Detect which cell encompasses the target text, then output its [x, y] center coordinate. 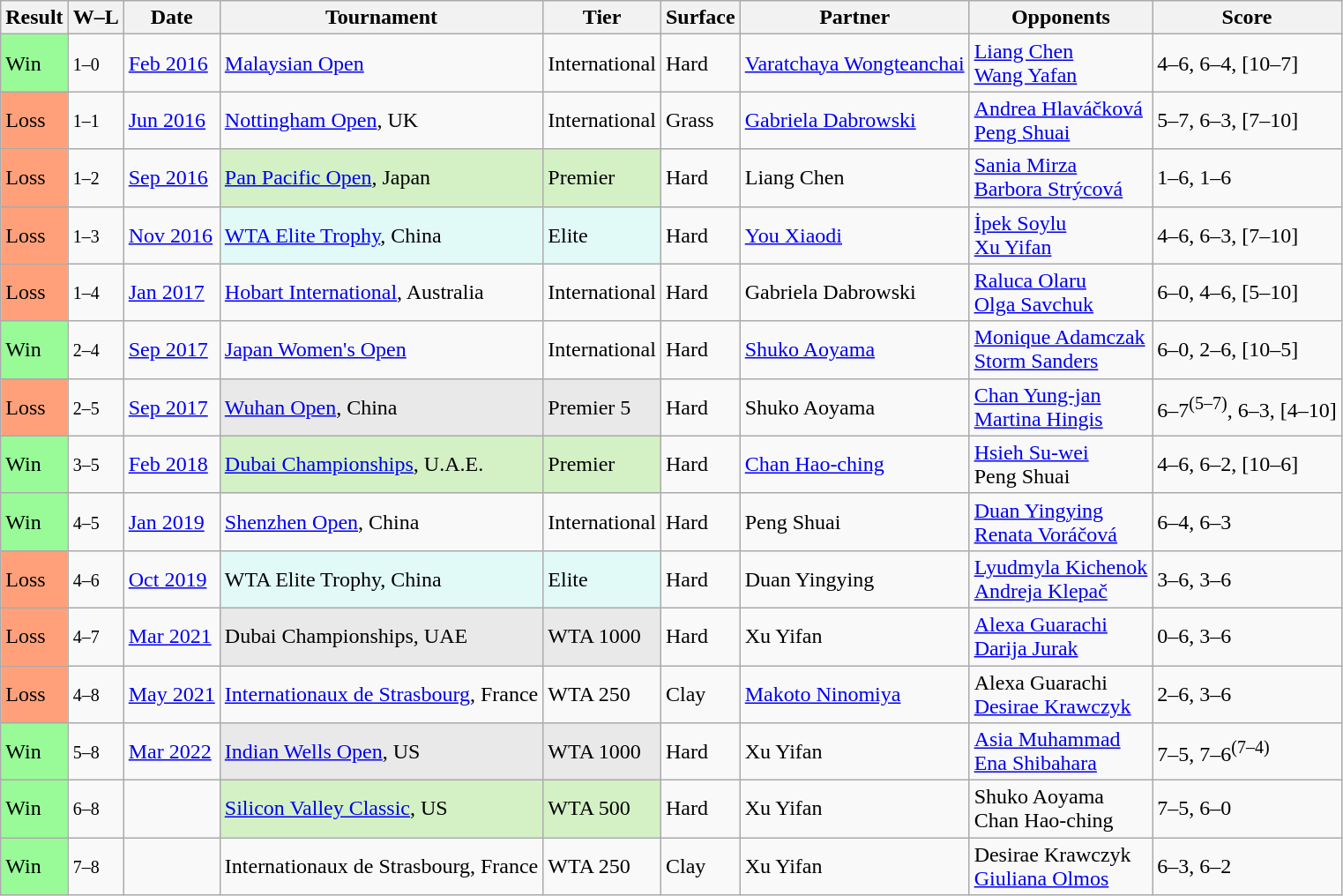
Result [34, 18]
Liang Chen [854, 178]
1–4 [95, 293]
5–7, 6–3, [7–10] [1247, 120]
Pan Pacific Open, Japan [381, 178]
Andrea Hlaváčková Peng Shuai [1061, 120]
Malaysian Open [381, 63]
WTA 500 [602, 810]
Liang Chen Wang Yafan [1061, 63]
Dubai Championships, UAE [381, 637]
Date [171, 18]
Desirae Krawczyk Giuliana Olmos [1061, 866]
4–7 [95, 637]
5–8 [95, 751]
Alexa Guarachi Desirae Krawczyk [1061, 693]
You Xiaodi [854, 235]
Sania Mirza Barbora Strýcová [1061, 178]
Alexa Guarachi Darija Jurak [1061, 637]
6–4, 6–3 [1247, 522]
Feb 2018 [171, 464]
7–8 [95, 866]
Wuhan Open, China [381, 407]
Nottingham Open, UK [381, 120]
Raluca Olaru Olga Savchuk [1061, 293]
Tournament [381, 18]
2–6, 3–6 [1247, 693]
1–6, 1–6 [1247, 178]
3–6, 3–6 [1247, 579]
Indian Wells Open, US [381, 751]
Opponents [1061, 18]
Peng Shuai [854, 522]
4–6, 6–4, [10–7] [1247, 63]
Chan Hao-ching [854, 464]
Silicon Valley Classic, US [381, 810]
Makoto Ninomiya [854, 693]
2–4 [95, 349]
May 2021 [171, 693]
Asia Muhammad Ena Shibahara [1061, 751]
Shenzhen Open, China [381, 522]
Sep 2016 [171, 178]
Mar 2021 [171, 637]
Chan Yung-jan Martina Hingis [1061, 407]
7–5, 7–6(7–4) [1247, 751]
Grass [700, 120]
Jan 2017 [171, 293]
6–7(5–7), 6–3, [4–10] [1247, 407]
1–2 [95, 178]
W–L [95, 18]
Hobart International, Australia [381, 293]
3–5 [95, 464]
4–6 [95, 579]
4–6, 6–3, [7–10] [1247, 235]
Jan 2019 [171, 522]
1–3 [95, 235]
Varatchaya Wongteanchai [854, 63]
Monique Adamczak Storm Sanders [1061, 349]
Premier 5 [602, 407]
Lyudmyla Kichenok Andreja Klepač [1061, 579]
Score [1247, 18]
0–6, 3–6 [1247, 637]
Hsieh Su-wei Peng Shuai [1061, 464]
Tier [602, 18]
6–0, 2–6, [10–5] [1247, 349]
Jun 2016 [171, 120]
Oct 2019 [171, 579]
Japan Women's Open [381, 349]
4–5 [95, 522]
Duan Yingying Renata Voráčová [1061, 522]
2–5 [95, 407]
Feb 2016 [171, 63]
İpek Soylu Xu Yifan [1061, 235]
7–5, 6–0 [1247, 810]
6–8 [95, 810]
Mar 2022 [171, 751]
6–0, 4–6, [5–10] [1247, 293]
4–8 [95, 693]
Duan Yingying [854, 579]
Dubai Championships, U.A.E. [381, 464]
Nov 2016 [171, 235]
1–0 [95, 63]
Shuko Aoyama Chan Hao-ching [1061, 810]
Surface [700, 18]
1–1 [95, 120]
Partner [854, 18]
6–3, 6–2 [1247, 866]
4–6, 6–2, [10–6] [1247, 464]
